Find where the given text appears and provide that cell's center as [x, y] coordinate. 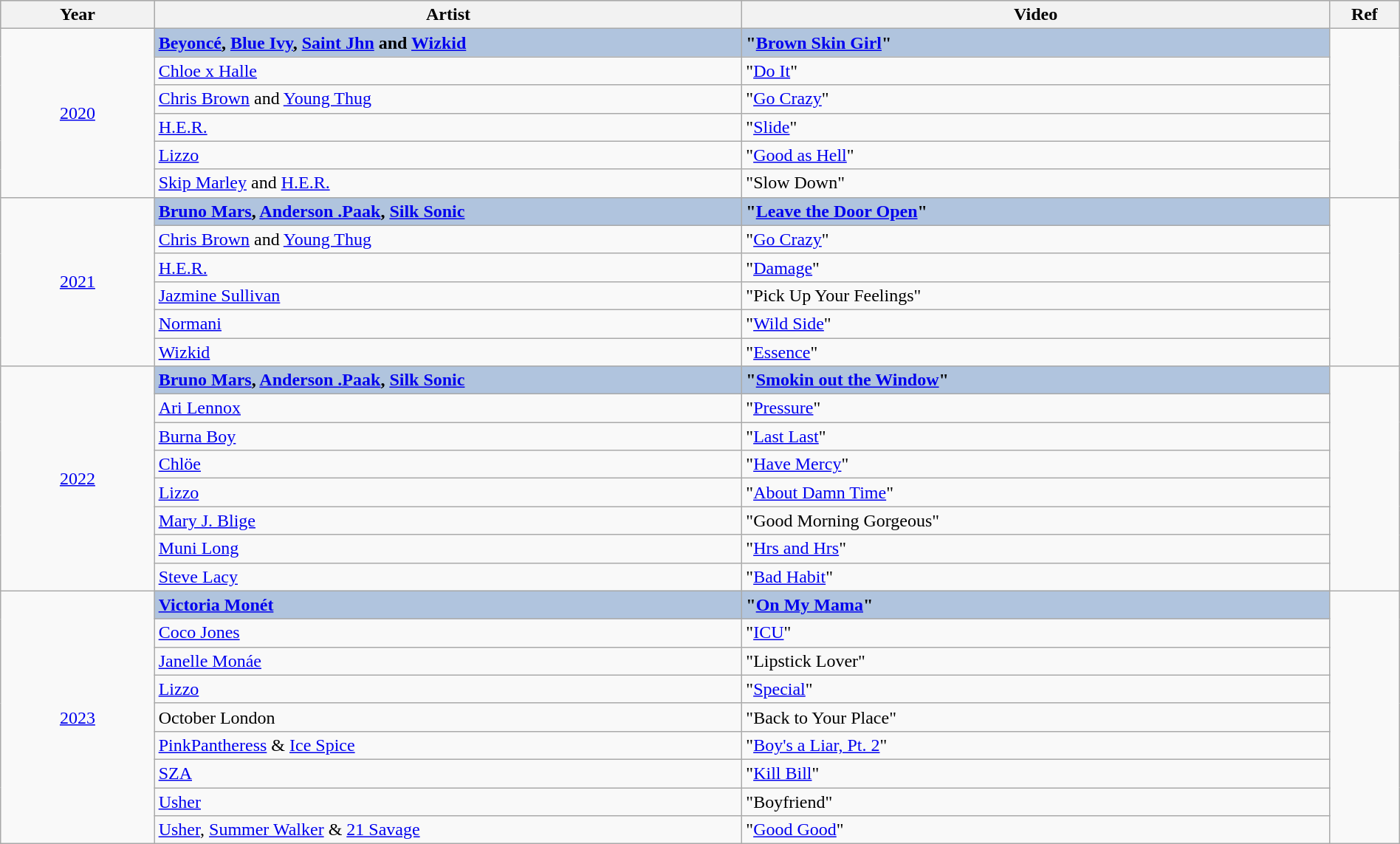
"Hrs and Hrs" [1036, 549]
2020 [78, 113]
"Have Mercy" [1036, 464]
SZA [448, 773]
"Back to Your Place" [1036, 717]
Muni Long [448, 549]
2023 [78, 718]
Chlöe [448, 464]
"Smokin out the Window" [1036, 380]
Coco Jones [448, 633]
Steve Lacy [448, 577]
Janelle Monáe [448, 661]
Mary J. Blige [448, 521]
"Wild Side" [1036, 323]
Year [78, 15]
Artist [448, 15]
"Last Last" [1036, 436]
Ref [1365, 15]
"Brown Skin Girl" [1036, 43]
Skip Marley and H.E.R. [448, 183]
"Good Good" [1036, 830]
"Leave the Door Open" [1036, 211]
Victoria Monét [448, 605]
"Slide" [1036, 127]
"Special" [1036, 689]
"Pick Up Your Feelings" [1036, 295]
Usher [448, 801]
"Kill Bill" [1036, 773]
PinkPantheress & Ice Spice [448, 745]
"Pressure" [1036, 408]
Wizkid [448, 352]
Ari Lennox [448, 408]
Chloe x Halle [448, 71]
Beyoncé, Blue Ivy, Saint Jhn and Wizkid [448, 43]
Usher, Summer Walker & 21 Savage [448, 830]
2021 [78, 281]
"Good Morning Gorgeous" [1036, 521]
"ICU" [1036, 633]
October London [448, 717]
"Lipstick Lover" [1036, 661]
2022 [78, 478]
"Essence" [1036, 352]
Video [1036, 15]
Normani [448, 323]
"Slow Down" [1036, 183]
"On My Mama" [1036, 605]
"Boyfriend" [1036, 801]
"Damage" [1036, 267]
Jazmine Sullivan [448, 295]
"Bad Habit" [1036, 577]
Burna Boy [448, 436]
"Good as Hell" [1036, 155]
"About Damn Time" [1036, 493]
"Do It" [1036, 71]
"Boy's a Liar, Pt. 2" [1036, 745]
